Extract the (x, y) coordinate from the center of the cell holding the provided text.  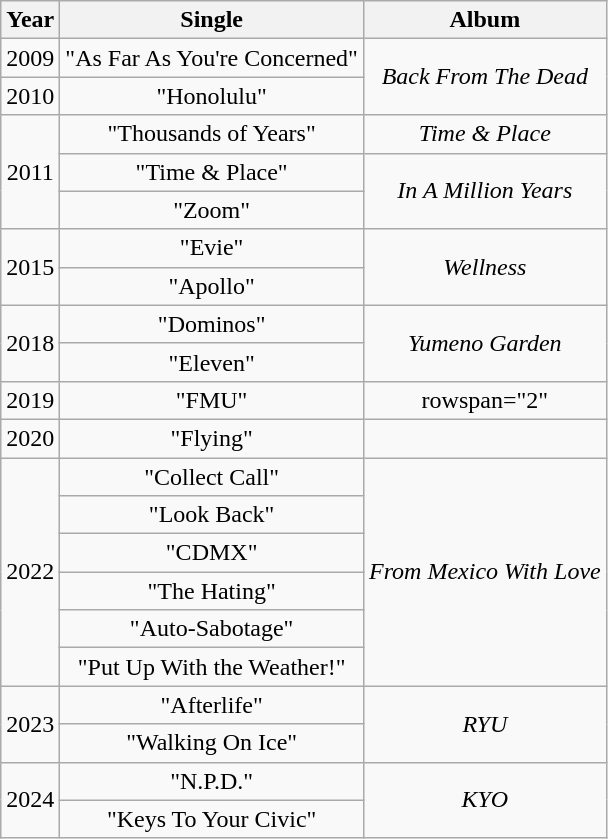
2018 (30, 343)
"Collect Call" (212, 477)
"Put Up With the Weather!" (212, 667)
2022 (30, 572)
"Dominos" (212, 324)
Back From The Dead (484, 77)
2015 (30, 267)
Album (484, 20)
2011 (30, 172)
"Flying" (212, 438)
Wellness (484, 267)
2023 (30, 724)
"Time & Place" (212, 172)
RYU (484, 724)
"Zoom" (212, 210)
2019 (30, 400)
KYO (484, 800)
"Thousands of Years" (212, 134)
2020 (30, 438)
rowspan="2" (484, 400)
"Apollo" (212, 286)
2024 (30, 800)
"Auto-Sabotage" (212, 629)
In A Million Years (484, 191)
2010 (30, 96)
"Keys To Your Civic" (212, 819)
"CDMX" (212, 553)
"Walking On Ice" (212, 743)
"The Hating" (212, 591)
2009 (30, 58)
Year (30, 20)
"Eleven" (212, 362)
"Evie" (212, 248)
"Afterlife" (212, 705)
"Look Back" (212, 515)
Single (212, 20)
"As Far As You're Concerned" (212, 58)
"N.P.D." (212, 781)
"Honolulu" (212, 96)
Time & Place (484, 134)
From Mexico With Love (484, 572)
"FMU" (212, 400)
Yumeno Garden (484, 343)
